For the text-containing cell, return its midpoint in (x, y) coordinate format. 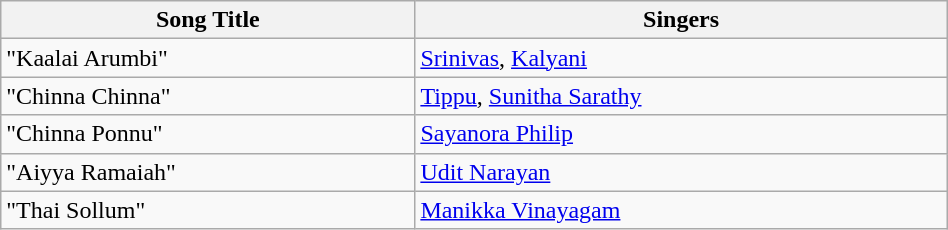
"Chinna Ponnu" (208, 134)
"Chinna Chinna" (208, 96)
"Aiyya Ramaiah" (208, 172)
Singers (681, 20)
Udit Narayan (681, 172)
Sayanora Philip (681, 134)
Manikka Vinayagam (681, 210)
Tippu, Sunitha Sarathy (681, 96)
"Kaalai Arumbi" (208, 58)
Song Title (208, 20)
Srinivas, Kalyani (681, 58)
"Thai Sollum" (208, 210)
